Search for the cell housing the specified text and yield its (x, y) center coordinate. 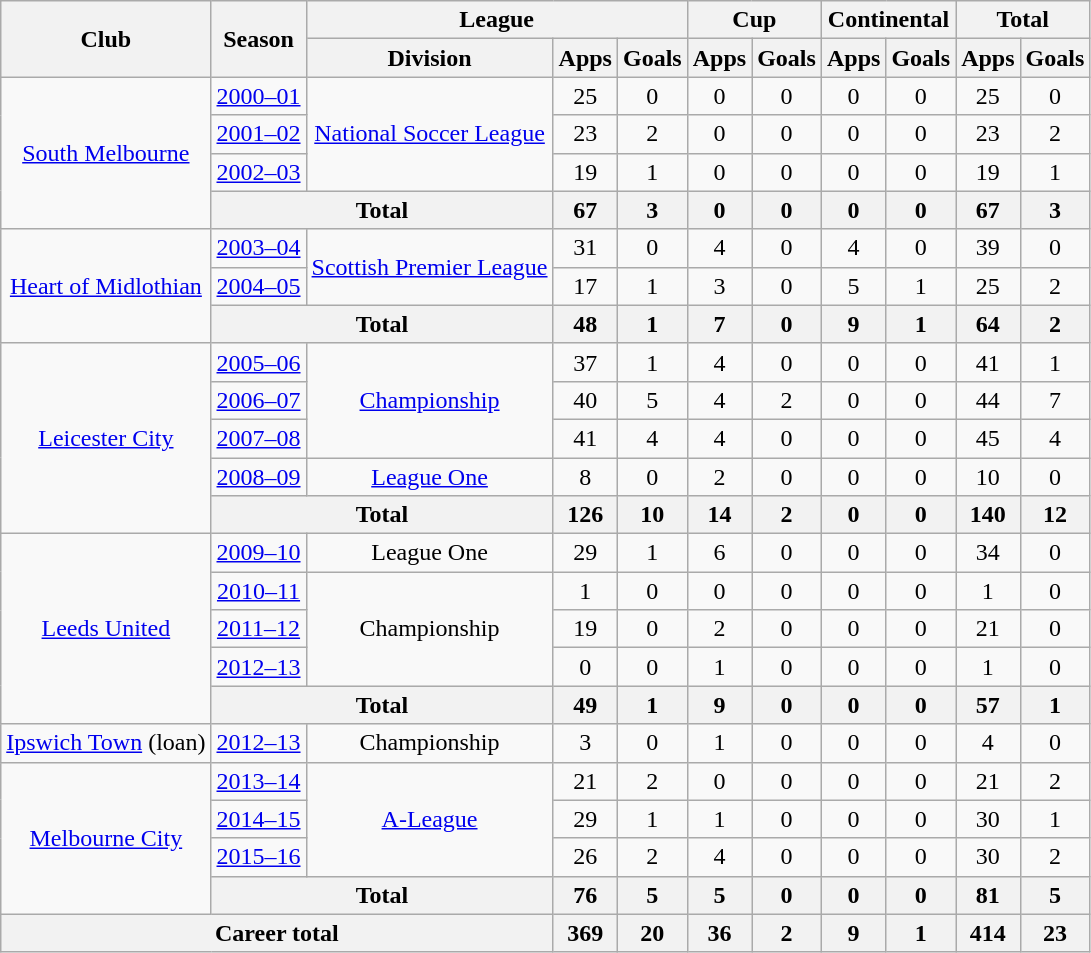
League (496, 20)
44 (988, 400)
Cup (754, 20)
Ipswich Town (loan) (106, 743)
2008–09 (258, 477)
2005–06 (258, 362)
17 (585, 286)
81 (988, 895)
Leeds United (106, 629)
36 (719, 933)
369 (585, 933)
2009–10 (258, 553)
37 (585, 362)
2013–14 (258, 781)
2010–11 (258, 591)
39 (988, 248)
Division (430, 58)
2002–03 (258, 172)
Scottish Premier League (430, 267)
8 (585, 477)
45 (988, 438)
140 (988, 515)
14 (719, 515)
2007–08 (258, 438)
2000–01 (258, 96)
2015–16 (258, 857)
Club (106, 39)
National Soccer League (430, 134)
Season (258, 39)
Heart of Midlothian (106, 286)
2003–04 (258, 248)
414 (988, 933)
2011–12 (258, 629)
2004–05 (258, 286)
Continental (888, 20)
Career total (277, 933)
2006–07 (258, 400)
49 (585, 705)
6 (719, 553)
26 (585, 857)
12 (1055, 515)
64 (988, 324)
31 (585, 248)
76 (585, 895)
126 (585, 515)
2014–15 (258, 819)
South Melbourne (106, 153)
2001–02 (258, 134)
40 (585, 400)
20 (652, 933)
57 (988, 705)
Leicester City (106, 438)
34 (988, 553)
48 (585, 324)
A-League (430, 819)
Melbourne City (106, 838)
